Output the (X, Y) coordinate of the center of the cell containing the given text.  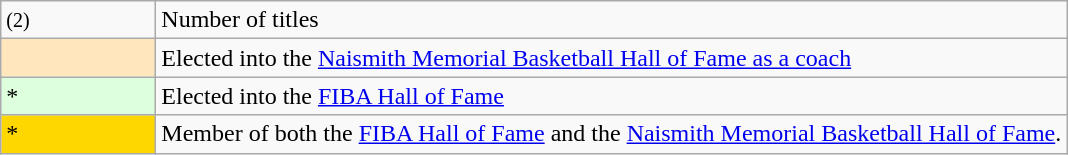
(2) (78, 20)
Elected into the FIBA Hall of Fame (612, 96)
Elected into the Naismith Memorial Basketball Hall of Fame as a coach (612, 58)
Number of titles (612, 20)
Member of both the FIBA Hall of Fame and the Naismith Memorial Basketball Hall of Fame. (612, 134)
